Locate the cell with the specified text and output its (x, y) center coordinate. 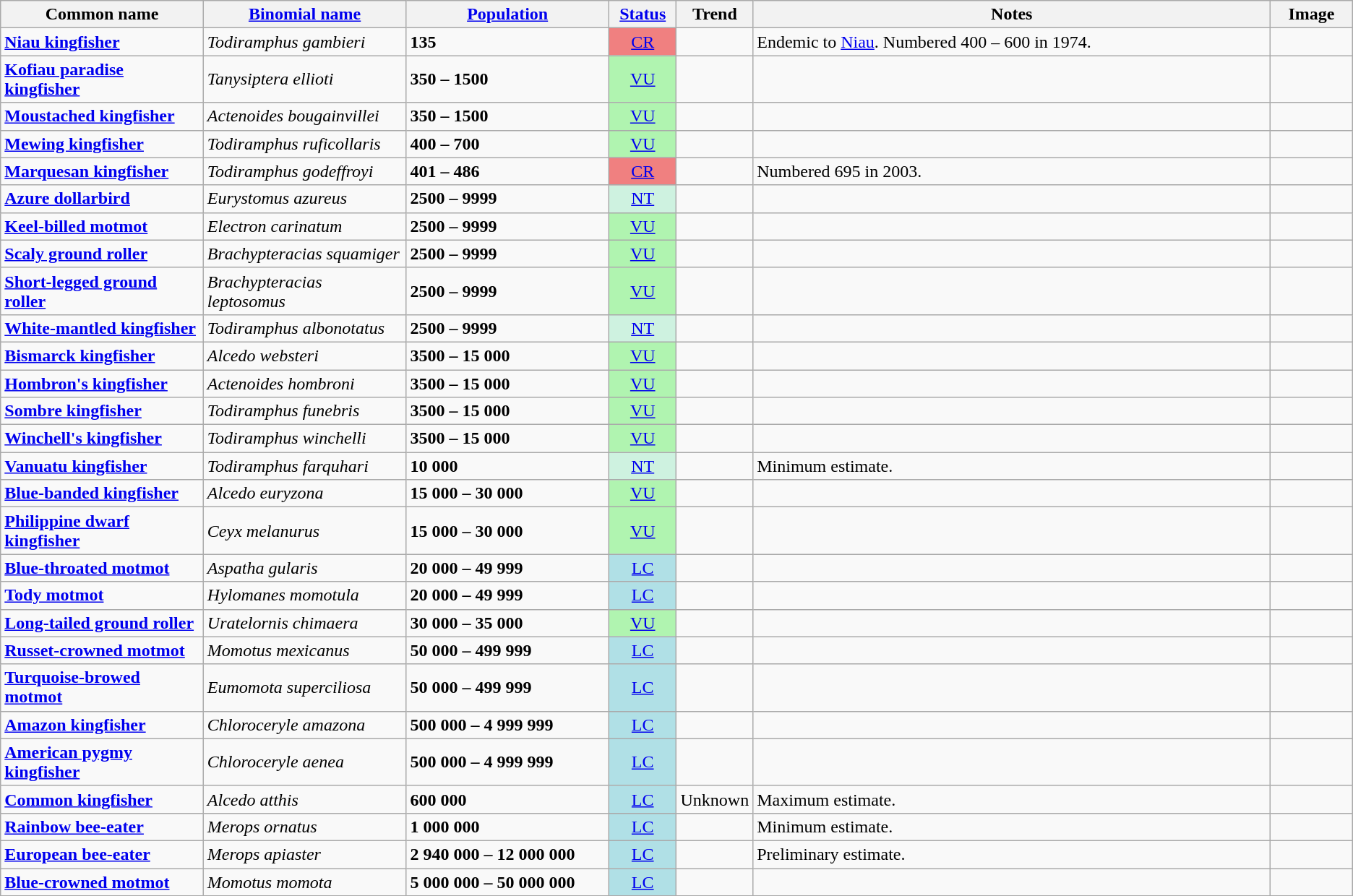
White-mantled kingfisher (103, 328)
Scaly ground roller (103, 254)
Turquoise-browed motmot (103, 688)
Bismarck kingfisher (103, 356)
Tanysiptera ellioti (305, 79)
Todiramphus gambieri (305, 42)
Common name (103, 14)
Status (643, 14)
Marquesan kingfisher (103, 171)
Population (507, 14)
Moustached kingfisher (103, 116)
Uratelornis chimaera (305, 623)
Numbered 695 in 2003. (1012, 171)
Todiramphus winchelli (305, 439)
Eurystomus azureus (305, 199)
Niau kingfisher (103, 42)
Keel-billed motmot (103, 226)
Todiramphus funebris (305, 411)
Rainbow bee-eater (103, 827)
Trend (715, 14)
401 – 486 (507, 171)
Actenoides bougainvillei (305, 116)
Mewing kingfisher (103, 144)
Brachypteracias squamiger (305, 254)
135 (507, 42)
European bee-eater (103, 854)
Alcedo atthis (305, 799)
Aspatha gularis (305, 568)
Blue-crowned motmot (103, 882)
Merops ornatus (305, 827)
Actenoides hombroni (305, 384)
Todiramphus godeffroyi (305, 171)
Binomial name (305, 14)
American pygmy kingfisher (103, 762)
Endemic to Niau. Numbered 400 – 600 in 1974. (1012, 42)
Blue-throated motmot (103, 568)
Russet-crowned motmot (103, 650)
Vanuatu kingfisher (103, 466)
600 000 (507, 799)
5 000 000 – 50 000 000 (507, 882)
Merops apiaster (305, 854)
Momotus mexicanus (305, 650)
Long-tailed ground roller (103, 623)
400 – 700 (507, 144)
Preliminary estimate. (1012, 854)
Philippine dwarf kingfisher (103, 530)
Electron carinatum (305, 226)
Tody motmot (103, 595)
Eumomota superciliosa (305, 688)
30 000 – 35 000 (507, 623)
Hylomanes momotula (305, 595)
Momotus momota (305, 882)
1 000 000 (507, 827)
Brachypteracias leptosomus (305, 290)
Ceyx melanurus (305, 530)
10 000 (507, 466)
2 940 000 – 12 000 000 (507, 854)
Azure dollarbird (103, 199)
Kofiau paradise kingfisher (103, 79)
Todiramphus farquhari (305, 466)
Alcedo euryzona (305, 494)
Short-legged ground roller (103, 290)
Chloroceryle aenea (305, 762)
Sombre kingfisher (103, 411)
Chloroceryle amazona (305, 725)
Image (1311, 14)
Maximum estimate. (1012, 799)
Amazon kingfisher (103, 725)
Alcedo websteri (305, 356)
Winchell's kingfisher (103, 439)
Hombron's kingfisher (103, 384)
Common kingfisher (103, 799)
Unknown (715, 799)
Todiramphus albonotatus (305, 328)
Notes (1012, 14)
Todiramphus ruficollaris (305, 144)
Blue-banded kingfisher (103, 494)
